Identify which cell holds the provided text, then report its (X, Y) central coordinate. 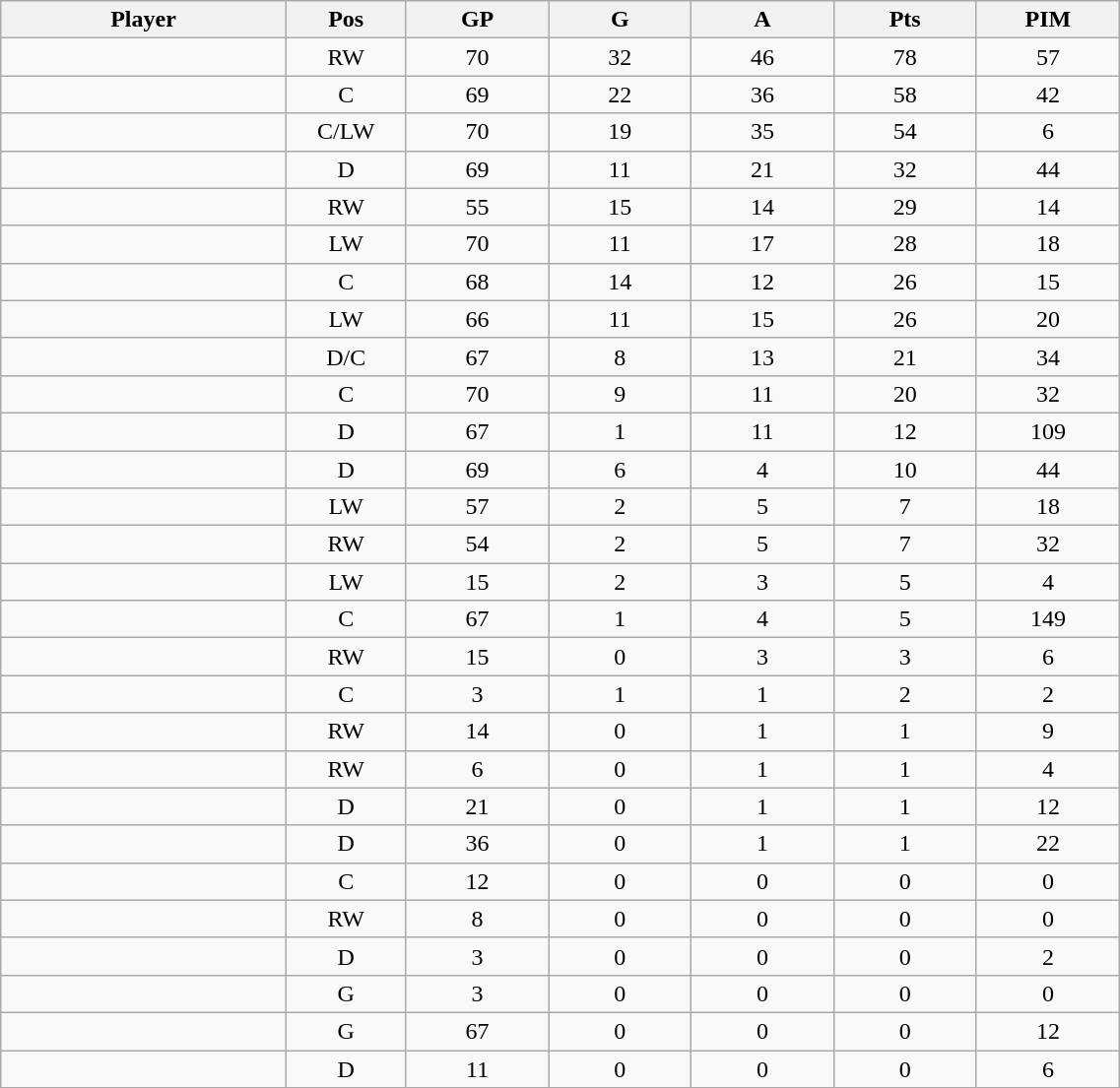
34 (1048, 356)
D/C (346, 356)
78 (904, 57)
46 (762, 57)
55 (477, 207)
Pos (346, 20)
Player (144, 20)
28 (904, 244)
66 (477, 319)
Pts (904, 20)
58 (904, 95)
17 (762, 244)
A (762, 20)
PIM (1048, 20)
42 (1048, 95)
29 (904, 207)
10 (904, 470)
35 (762, 132)
149 (1048, 619)
13 (762, 356)
109 (1048, 431)
68 (477, 282)
19 (621, 132)
C/LW (346, 132)
GP (477, 20)
